Scan for the cell matching the given text and deliver its [x, y] coordinate at center. 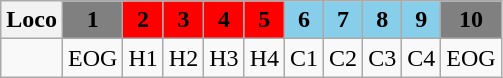
5 [264, 20]
H4 [264, 58]
H3 [224, 58]
1 [92, 20]
10 [471, 20]
C1 [304, 58]
H2 [183, 58]
6 [304, 20]
H1 [143, 58]
7 [344, 20]
C3 [382, 58]
Loco [32, 20]
8 [382, 20]
C2 [344, 58]
C4 [422, 58]
3 [183, 20]
9 [422, 20]
4 [224, 20]
2 [143, 20]
